From the cell containing the given text, extract its center point as (x, y) coordinate. 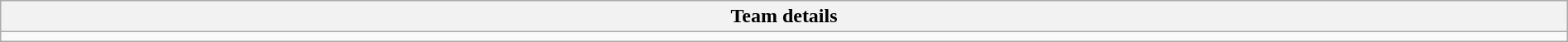
Team details (784, 16)
